Scan for the cell matching the given text and deliver its [X, Y] coordinate at center. 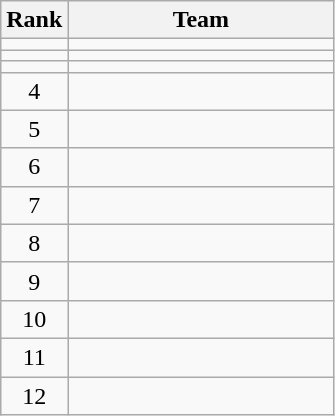
11 [34, 357]
5 [34, 129]
8 [34, 243]
Rank [34, 20]
12 [34, 395]
9 [34, 281]
7 [34, 205]
10 [34, 319]
4 [34, 91]
Team [201, 20]
6 [34, 167]
